Search for the cell housing the specified text and yield its (X, Y) center coordinate. 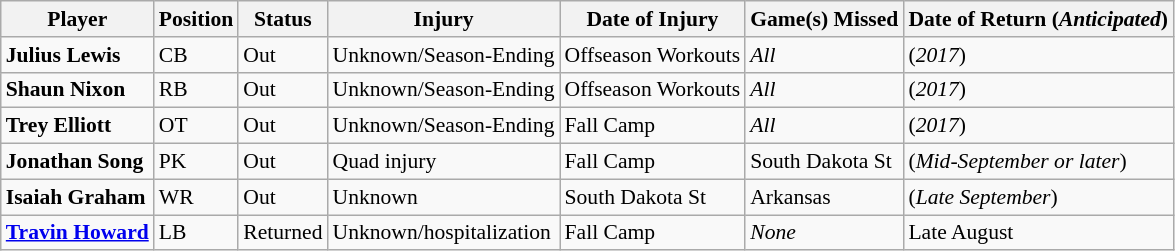
Shaun Nixon (78, 90)
Late August (1038, 233)
Status (282, 19)
LB (196, 233)
RB (196, 90)
Date of Injury (653, 19)
None (824, 233)
Position (196, 19)
Isaiah Graham (78, 197)
Trey Elliott (78, 126)
Injury (444, 19)
Unknown (444, 197)
Player (78, 19)
CB (196, 55)
Arkansas (824, 197)
Travin Howard (78, 233)
OT (196, 126)
Date of Return (Anticipated) (1038, 19)
Julius Lewis (78, 55)
Quad injury (444, 162)
Game(s) Missed (824, 19)
PK (196, 162)
WR (196, 197)
(Late September) (1038, 197)
Returned (282, 233)
(Mid-September or later) (1038, 162)
Jonathan Song (78, 162)
Unknown/hospitalization (444, 233)
